Provide the [X, Y] coordinate of the cell's center where the given text is located.  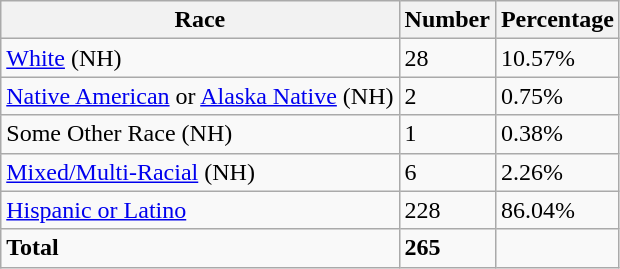
Total [200, 248]
0.38% [557, 134]
2 [447, 96]
28 [447, 58]
228 [447, 210]
Race [200, 20]
White (NH) [200, 58]
1 [447, 134]
0.75% [557, 96]
6 [447, 172]
Native American or Alaska Native (NH) [200, 96]
265 [447, 248]
Number [447, 20]
86.04% [557, 210]
Some Other Race (NH) [200, 134]
Hispanic or Latino [200, 210]
Mixed/Multi-Racial (NH) [200, 172]
2.26% [557, 172]
10.57% [557, 58]
Percentage [557, 20]
